Detect which cell encompasses the target text, then output its [x, y] center coordinate. 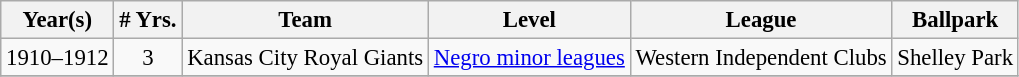
Team [306, 20]
Kansas City Royal Giants [306, 58]
Negro minor leagues [529, 58]
Ballpark [955, 20]
# Yrs. [148, 20]
Year(s) [58, 20]
Level [529, 20]
Western Independent Clubs [761, 58]
Shelley Park [955, 58]
1910–1912 [58, 58]
League [761, 20]
3 [148, 58]
